Output the (X, Y) coordinate of the center of the cell containing the given text.  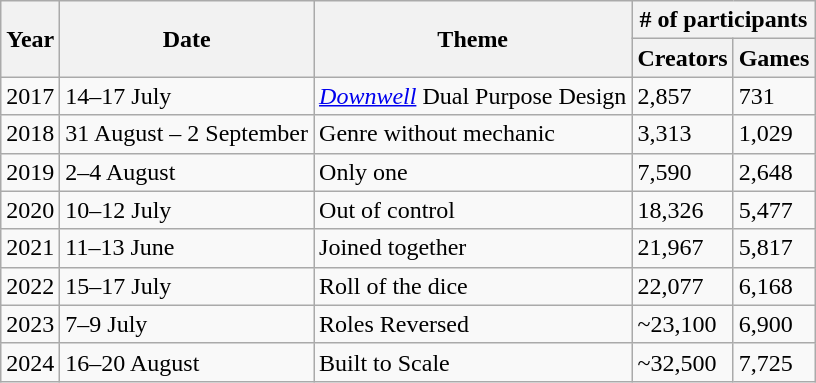
2017 (30, 96)
2020 (30, 210)
~32,500 (682, 362)
Roll of the dice (473, 286)
Games (774, 58)
Creators (682, 58)
7–9 July (187, 324)
1,029 (774, 134)
2021 (30, 248)
18,326 (682, 210)
Joined together (473, 248)
3,313 (682, 134)
11–13 June (187, 248)
Built to Scale (473, 362)
2018 (30, 134)
15–17 July (187, 286)
2024 (30, 362)
7,725 (774, 362)
10–12 July (187, 210)
Out of control (473, 210)
Theme (473, 39)
731 (774, 96)
2022 (30, 286)
14–17 July (187, 96)
Roles Reversed (473, 324)
Downwell Dual Purpose Design (473, 96)
Genre without mechanic (473, 134)
6,168 (774, 286)
# of participants (724, 20)
6,900 (774, 324)
2019 (30, 172)
2,648 (774, 172)
Date (187, 39)
21,967 (682, 248)
5,477 (774, 210)
7,590 (682, 172)
2,857 (682, 96)
Only one (473, 172)
~23,100 (682, 324)
5,817 (774, 248)
16–20 August (187, 362)
Year (30, 39)
2–4 August (187, 172)
31 August – 2 September (187, 134)
22,077 (682, 286)
2023 (30, 324)
